Provide the [X, Y] coordinate of the cell's center where the given text is located.  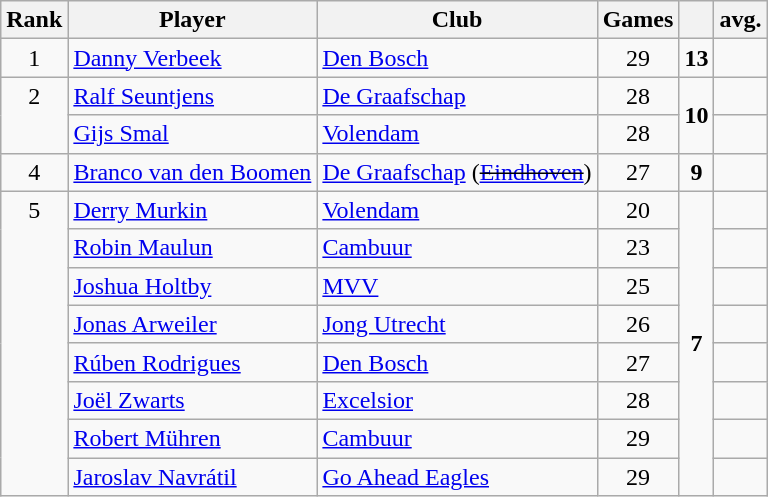
Jaroslav Navrátil [192, 477]
Branco van den Boomen [192, 172]
25 [638, 286]
Club [457, 20]
Joshua Holtby [192, 286]
Joël Zwarts [192, 400]
10 [696, 115]
Robert Mühren [192, 438]
13 [696, 58]
Derry Murkin [192, 210]
Go Ahead Eagles [457, 477]
Jong Utrecht [457, 324]
20 [638, 210]
Gijs Smal [192, 134]
Player [192, 20]
Rúben Rodrigues [192, 362]
9 [696, 172]
Games [638, 20]
MVV [457, 286]
Rank [34, 20]
26 [638, 324]
De Graafschap [457, 96]
1 [34, 58]
Danny Verbeek [192, 58]
Excelsior [457, 400]
avg. [740, 20]
4 [34, 172]
2 [34, 115]
De Graafschap (Eindhoven) [457, 172]
23 [638, 248]
5 [34, 343]
Robin Maulun [192, 248]
7 [696, 343]
Jonas Arweiler [192, 324]
Ralf Seuntjens [192, 96]
